Provide the [X, Y] coordinate of the cell's center where the given text is located.  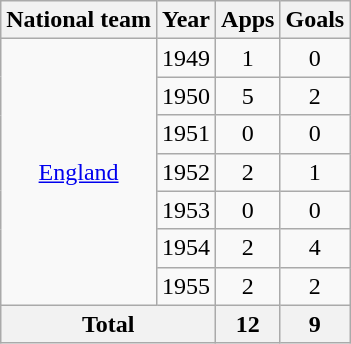
1952 [186, 172]
5 [248, 96]
Year [186, 20]
1950 [186, 96]
Apps [248, 20]
4 [315, 248]
1949 [186, 58]
England [79, 172]
Total [108, 324]
Goals [315, 20]
1953 [186, 210]
12 [248, 324]
1954 [186, 248]
1955 [186, 286]
National team [79, 20]
9 [315, 324]
1951 [186, 134]
